Determine the [X, Y] coordinate at the center of the cell enclosing the given text.  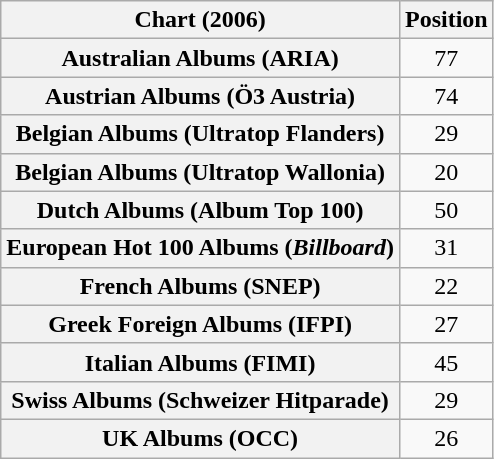
French Albums (SNEP) [200, 286]
77 [446, 58]
European Hot 100 Albums (Billboard) [200, 248]
Chart (2006) [200, 20]
20 [446, 172]
Belgian Albums (Ultratop Flanders) [200, 134]
31 [446, 248]
45 [446, 362]
Italian Albums (FIMI) [200, 362]
Austrian Albums (Ö3 Austria) [200, 96]
Belgian Albums (Ultratop Wallonia) [200, 172]
50 [446, 210]
Australian Albums (ARIA) [200, 58]
Greek Foreign Albums (IFPI) [200, 324]
22 [446, 286]
Dutch Albums (Album Top 100) [200, 210]
UK Albums (OCC) [200, 438]
Swiss Albums (Schweizer Hitparade) [200, 400]
Position [446, 20]
26 [446, 438]
74 [446, 96]
27 [446, 324]
